For the text-containing cell, return its midpoint in (x, y) coordinate format. 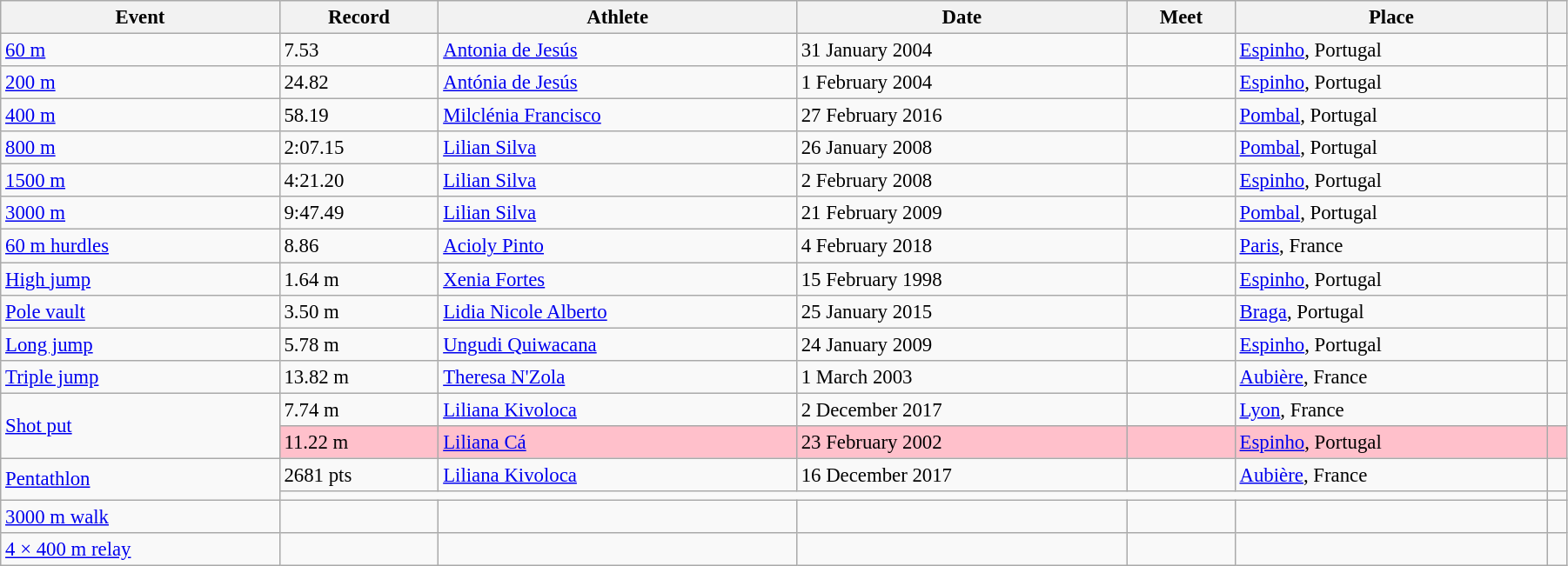
400 m (140, 116)
2:07.15 (358, 148)
1 March 2003 (962, 376)
Record (358, 17)
8.86 (358, 246)
1.64 m (358, 279)
4:21.20 (358, 181)
Long jump (140, 344)
Ungudi Quiwacana (618, 344)
Theresa N'Zola (618, 376)
Lyon, France (1390, 410)
Xenia Fortes (618, 279)
Athlete (618, 17)
High jump (140, 279)
Shot put (140, 426)
16 December 2017 (962, 475)
60 m hurdles (140, 246)
4 × 400 m relay (140, 549)
58.19 (358, 116)
Liliana Cá (618, 443)
3000 m walk (140, 516)
Date (962, 17)
7.74 m (358, 410)
21 February 2009 (962, 213)
Lidia Nicole Alberto (618, 311)
Meet (1181, 17)
5.78 m (358, 344)
2681 pts (358, 475)
4 February 2018 (962, 246)
Triple jump (140, 376)
1 February 2004 (962, 83)
Milclénia Francisco (618, 116)
60 m (140, 50)
Event (140, 17)
Paris, France (1390, 246)
3.50 m (358, 311)
27 February 2016 (962, 116)
Pole vault (140, 311)
25 January 2015 (962, 311)
26 January 2008 (962, 148)
31 January 2004 (962, 50)
23 February 2002 (962, 443)
7.53 (358, 50)
Braga, Portugal (1390, 311)
3000 m (140, 213)
24.82 (358, 83)
Antonia de Jesús (618, 50)
Pentathlon (140, 479)
200 m (140, 83)
800 m (140, 148)
Acioly Pinto (618, 246)
11.22 m (358, 443)
Antónia de Jesús (618, 83)
13.82 m (358, 376)
9:47.49 (358, 213)
1500 m (140, 181)
2 December 2017 (962, 410)
Place (1390, 17)
15 February 1998 (962, 279)
24 January 2009 (962, 344)
2 February 2008 (962, 181)
